Detect which cell encompasses the target text, then output its (X, Y) center coordinate. 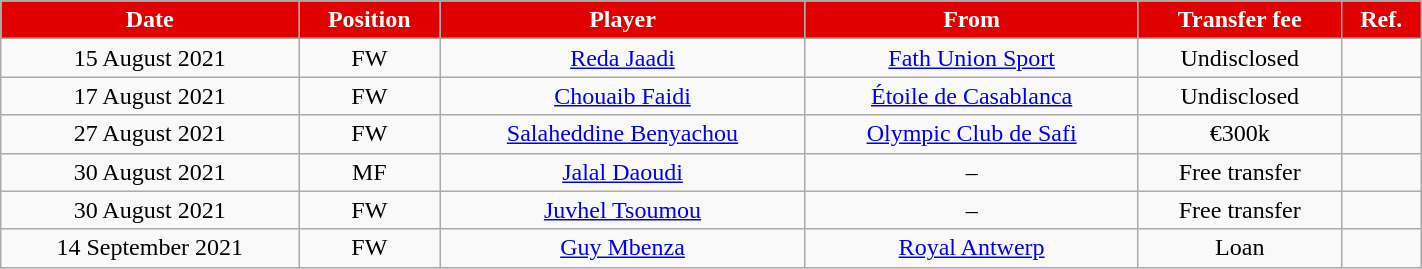
Loan (1240, 248)
15 August 2021 (150, 58)
Position (370, 20)
Olympic Club de Safi (972, 134)
Player (622, 20)
Guy Mbenza (622, 248)
Étoile de Casablanca (972, 96)
Royal Antwerp (972, 248)
Salaheddine Benyachou (622, 134)
Transfer fee (1240, 20)
Date (150, 20)
Jalal Daoudi (622, 172)
Ref. (1381, 20)
Juvhel Tsoumou (622, 210)
Reda Jaadi (622, 58)
17 August 2021 (150, 96)
From (972, 20)
Chouaib Faidi (622, 96)
MF (370, 172)
Fath Union Sport (972, 58)
14 September 2021 (150, 248)
€300k (1240, 134)
27 August 2021 (150, 134)
